Detect which cell encompasses the target text, then output its [X, Y] center coordinate. 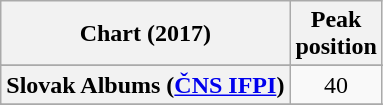
40 [336, 85]
Chart (2017) [146, 34]
Peakposition [336, 34]
Slovak Albums (ČNS IFPI) [146, 85]
